For the text-containing cell, return its midpoint in [x, y] coordinate format. 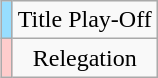
Relegation [84, 58]
Title Play-Off [84, 20]
